Search for the cell housing the specified text and yield its [x, y] center coordinate. 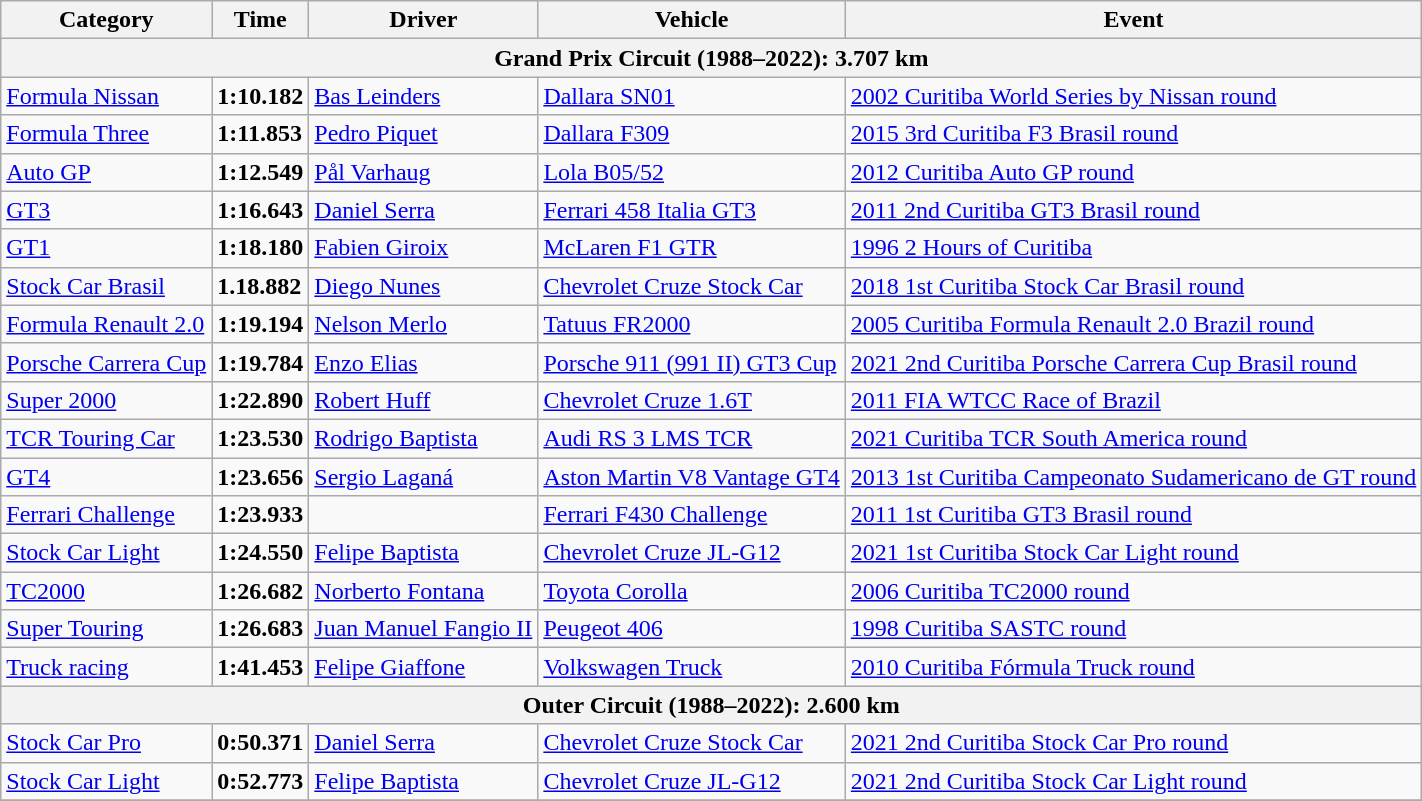
Volkswagen Truck [692, 667]
Vehicle [692, 20]
Ferrari F430 Challenge [692, 515]
Outer Circuit (1988–2022): 2.600 km [712, 705]
0:50.371 [260, 743]
0:52.773 [260, 781]
TCR Touring Car [106, 438]
Event [1134, 20]
Dallara SN01 [692, 96]
Porsche Carrera Cup [106, 362]
1.18.882 [260, 286]
Driver [424, 20]
Stock Car Pro [106, 743]
Porsche 911 (991 II) GT3 Cup [692, 362]
Auto GP [106, 172]
1998 Curitiba SASTC round [1134, 629]
Audi RS 3 LMS TCR [692, 438]
Truck racing [106, 667]
Diego Nunes [424, 286]
Formula Nissan [106, 96]
Pål Varhaug [424, 172]
1:19.784 [260, 362]
McLaren F1 GTR [692, 248]
2011 1st Curitiba GT3 Brasil round [1134, 515]
Tatuus FR2000 [692, 324]
Peugeot 406 [692, 629]
Robert Huff [424, 400]
Category [106, 20]
Bas Leinders [424, 96]
TC2000 [106, 591]
1:24.550 [260, 553]
2012 Curitiba Auto GP round [1134, 172]
2005 Curitiba Formula Renault 2.0 Brazil round [1134, 324]
GT1 [106, 248]
Time [260, 20]
1:23.656 [260, 477]
Ferrari Challenge [106, 515]
2021 2nd Curitiba Stock Car Light round [1134, 781]
1:16.643 [260, 210]
Stock Car Brasil [106, 286]
1:10.182 [260, 96]
1996 2 Hours of Curitiba [1134, 248]
1:19.194 [260, 324]
1:23.530 [260, 438]
Nelson Merlo [424, 324]
GT3 [106, 210]
2011 2nd Curitiba GT3 Brasil round [1134, 210]
Super Touring [106, 629]
1:26.682 [260, 591]
1:12.549 [260, 172]
Juan Manuel Fangio II [424, 629]
Aston Martin V8 Vantage GT4 [692, 477]
Felipe Giaffone [424, 667]
1:11.853 [260, 134]
2013 1st Curitiba Campeonato Sudamericano de GT round [1134, 477]
Sergio Laganá [424, 477]
Grand Prix Circuit (1988–2022): 3.707 km [712, 58]
2002 Curitiba World Series by Nissan round [1134, 96]
2021 2nd Curitiba Porsche Carrera Cup Brasil round [1134, 362]
1:41.453 [260, 667]
Enzo Elias [424, 362]
Toyota Corolla [692, 591]
1:23.933 [260, 515]
Norberto Fontana [424, 591]
2010 Curitiba Fórmula Truck round [1134, 667]
1:26.683 [260, 629]
Fabien Giroix [424, 248]
Lola B05/52 [692, 172]
Ferrari 458 Italia GT3 [692, 210]
Chevrolet Cruze 1.6T [692, 400]
Super 2000 [106, 400]
2021 Curitiba TCR South America round [1134, 438]
2018 1st Curitiba Stock Car Brasil round [1134, 286]
Dallara F309 [692, 134]
Rodrigo Baptista [424, 438]
2011 FIA WTCC Race of Brazil [1134, 400]
2015 3rd Curitiba F3 Brasil round [1134, 134]
Pedro Piquet [424, 134]
1:22.890 [260, 400]
Formula Three [106, 134]
2021 2nd Curitiba Stock Car Pro round [1134, 743]
1:18.180 [260, 248]
2006 Curitiba TC2000 round [1134, 591]
2021 1st Curitiba Stock Car Light round [1134, 553]
GT4 [106, 477]
Formula Renault 2.0 [106, 324]
